Locate the cell with the specified text and output its (X, Y) center coordinate. 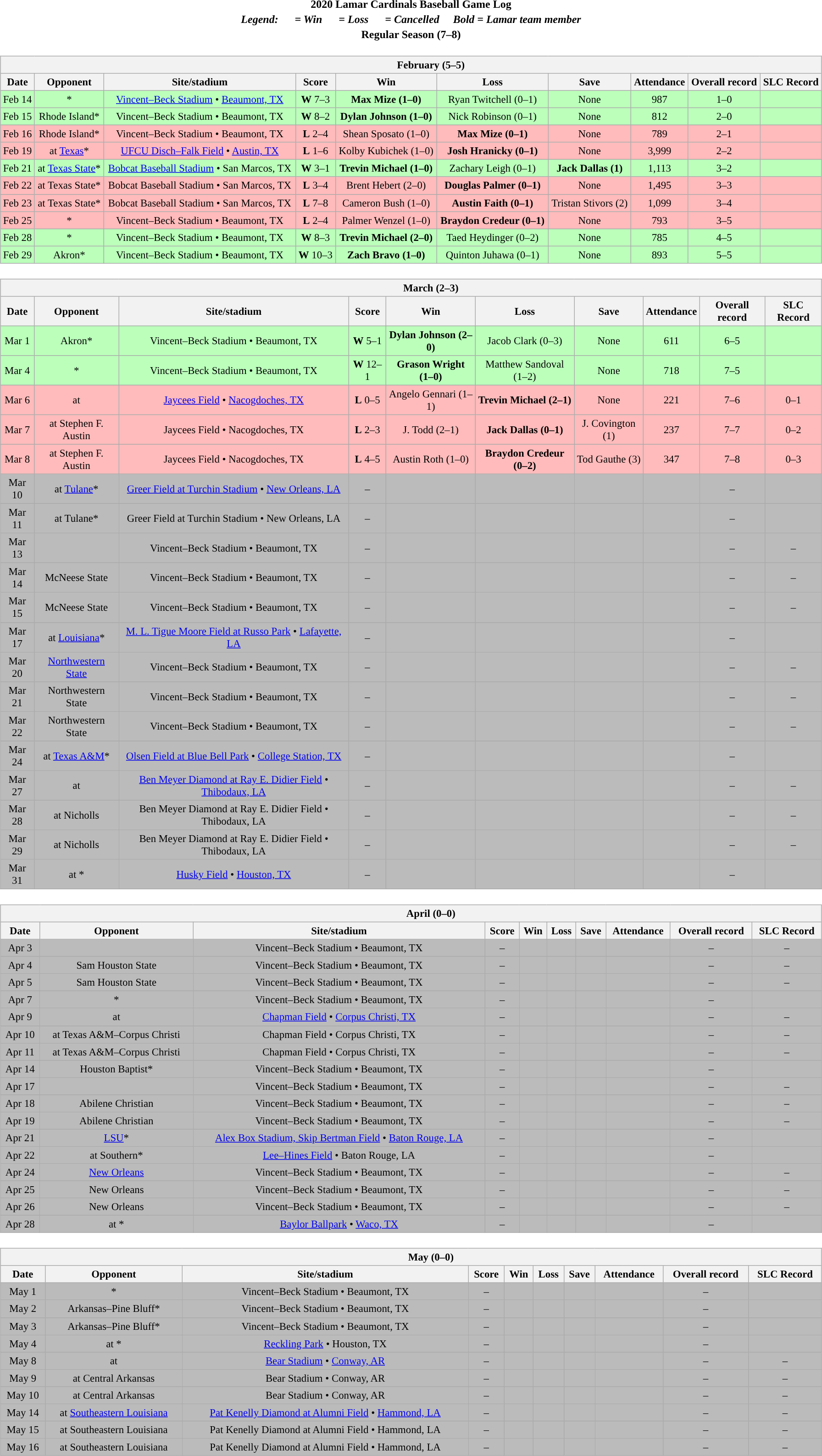
at Southern* (117, 1155)
Feb 22 (17, 185)
Apr 11 (20, 1052)
W 5–1 (367, 340)
Mar 15 (17, 608)
718 (672, 371)
Braydon Credeur (0–2) (525, 459)
0–3 (794, 459)
1,495 (660, 185)
Olsen Field at Blue Bell Park • College Station, TX (234, 755)
W 8–3 (316, 237)
Reckling Park • Houston, TX (325, 1344)
Josh Hranicky (0–1) (493, 151)
Apr 21 (20, 1138)
W 10–3 (316, 255)
3–4 (724, 203)
Apr 19 (20, 1121)
Apr 24 (20, 1172)
Braydon Credeur (0–1) (493, 220)
Mar 28 (17, 815)
L 4–5 (367, 459)
May 16 (23, 1447)
Angelo Gennari (1–1) (431, 400)
Feb 28 (17, 237)
3–5 (724, 220)
Mar 27 (17, 786)
3–3 (724, 185)
Quinton Juhawa (0–1) (493, 255)
Mar 4 (17, 371)
Nick Robinson (0–1) (493, 117)
7–5 (732, 371)
Feb 21 (17, 168)
7–7 (732, 430)
Apr 4 (20, 965)
Shean Sposato (1–0) (386, 134)
Mar 22 (17, 726)
7–6 (732, 400)
at Texas* (69, 151)
May 9 (23, 1378)
Max Mize (1–0) (386, 99)
4–5 (724, 237)
Trevin Michael (2–1) (525, 400)
Ryan Twitchell (0–1) (493, 99)
UFCU Disch–Falk Field • Austin, TX (200, 151)
Matthew Sandoval (1–2) (525, 371)
May 10 (23, 1395)
Apr 26 (20, 1207)
Jack Dallas (0–1) (525, 430)
Grason Wright (1–0) (431, 371)
2–2 (724, 151)
Zach Bravo (1–0) (386, 255)
Trevin Michael (1–0) (386, 168)
Mar 17 (17, 637)
Apr 5 (20, 982)
W 3–1 (316, 168)
L 1–6 (316, 151)
Mar 1 (17, 340)
Apr 28 (20, 1224)
May 1 (23, 1292)
May 3 (23, 1326)
Taed Heydinger (0–2) (493, 237)
Apr 25 (20, 1189)
Feb 14 (17, 99)
March (2–3) (411, 288)
Mar 21 (17, 697)
Douglas Palmer (0–1) (493, 185)
L 0–5 (367, 400)
W 8–2 (316, 117)
1–0 (724, 99)
3–2 (724, 168)
Mar 10 (17, 489)
W 12–1 (367, 371)
Feb 19 (17, 151)
Feb 16 (17, 134)
Austin Faith (0–1) (493, 203)
Mar 24 (17, 755)
611 (672, 340)
Zachary Leigh (0–1) (493, 168)
May 8 (23, 1361)
987 (660, 99)
237 (672, 430)
2–0 (724, 117)
Apr 17 (20, 1086)
Jack Dallas (1) (590, 168)
6–5 (732, 340)
0–2 (794, 430)
Feb 25 (17, 220)
Apr 9 (20, 1017)
Apr 18 (20, 1103)
Apr 14 (20, 1069)
Feb 23 (17, 203)
W 7–3 (316, 99)
M. L. Tigue Moore Field at Russo Park • Lafayette, LA (234, 637)
Trevin Michael (2–0) (386, 237)
Feb 29 (17, 255)
Mar 20 (17, 667)
Apr 7 (20, 1000)
May 14 (23, 1412)
J. Covington (1) (609, 430)
Alex Box Stadium, Skip Bertman Field • Baton Rouge, LA (339, 1138)
Feb 15 (17, 117)
Apr 3 (20, 948)
2–1 (724, 134)
Tod Gauthe (3) (609, 459)
at Louisiana* (76, 637)
L 7–8 (316, 203)
May (0–0) (411, 1257)
Mar 11 (17, 519)
Dylan Johnson (1–0) (386, 117)
L 3–4 (316, 185)
Max Mize (0–1) (493, 134)
Palmer Wenzel (1–0) (386, 220)
Houston Baptist* (117, 1069)
J. Todd (2–1) (431, 430)
Apr 10 (20, 1034)
Mar 14 (17, 578)
Mar 31 (17, 875)
Husky Field • Houston, TX (234, 875)
221 (672, 400)
7–8 (732, 459)
812 (660, 117)
793 (660, 220)
February (5–5) (411, 65)
Austin Roth (1–0) (431, 459)
Brent Hebert (2–0) (386, 185)
LSU* (117, 1138)
Mar 7 (17, 430)
Mar 6 (17, 400)
May 15 (23, 1430)
Lee–Hines Field • Baton Rouge, LA (339, 1155)
785 (660, 237)
Dylan Johnson (2–0) (431, 340)
May 4 (23, 1344)
April (0–0) (411, 914)
Mar 29 (17, 844)
L 2–3 (367, 430)
Apr 22 (20, 1155)
Mar 13 (17, 548)
1,099 (660, 203)
5–5 (724, 255)
at Texas A&M* (76, 755)
0–1 (794, 400)
Kolby Kubichek (1–0) (386, 151)
3,999 (660, 151)
893 (660, 255)
Mar 8 (17, 459)
Jacob Clark (0–3) (525, 340)
347 (672, 459)
789 (660, 134)
Tristan Stivors (2) (590, 203)
1,113 (660, 168)
Cameron Bush (1–0) (386, 203)
May 2 (23, 1309)
Baylor Ballpark • Waco, TX (339, 1224)
